From the cell containing the given text, extract its center point as [x, y] coordinate. 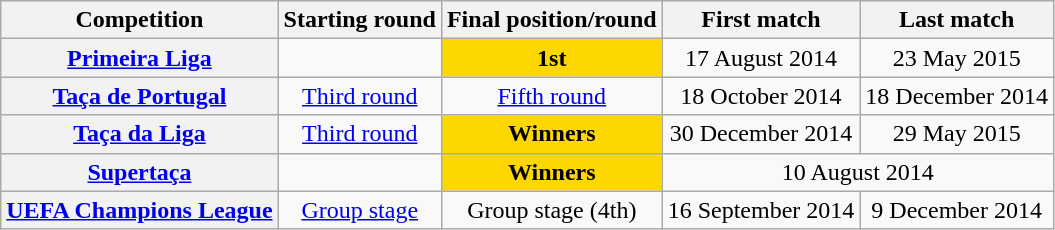
First match [761, 20]
18 October 2014 [761, 96]
9 December 2014 [957, 210]
Taça da Liga [140, 134]
Group stage (4th) [552, 210]
1st [552, 58]
Starting round [360, 20]
16 September 2014 [761, 210]
Last match [957, 20]
Supertaça [140, 172]
18 December 2014 [957, 96]
30 December 2014 [761, 134]
17 August 2014 [761, 58]
Primeira Liga [140, 58]
10 August 2014 [858, 172]
Group stage [360, 210]
UEFA Champions League [140, 210]
Fifth round [552, 96]
23 May 2015 [957, 58]
29 May 2015 [957, 134]
Taça de Portugal [140, 96]
Competition [140, 20]
Final position/round [552, 20]
